Extract the (x, y) coordinate from the center of the cell holding the provided text.  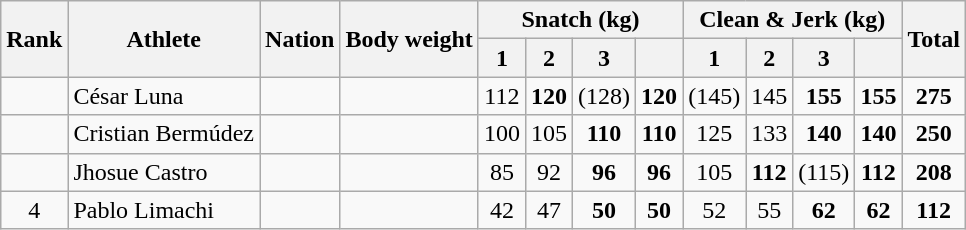
275 (934, 96)
47 (548, 210)
Snatch (kg) (580, 20)
Jhosue Castro (164, 172)
Clean & Jerk (kg) (792, 20)
208 (934, 172)
4 (34, 210)
César Luna (164, 96)
145 (770, 96)
Pablo Limachi (164, 210)
100 (502, 134)
250 (934, 134)
42 (502, 210)
92 (548, 172)
(115) (824, 172)
Rank (34, 39)
85 (502, 172)
Body weight (409, 39)
Athlete (164, 39)
Total (934, 39)
55 (770, 210)
(145) (714, 96)
Nation (300, 39)
Cristian Bermúdez (164, 134)
52 (714, 210)
(128) (604, 96)
125 (714, 134)
133 (770, 134)
